Pinpoint the cell where the given text exists, returning its (x, y) midpoint coordinate. 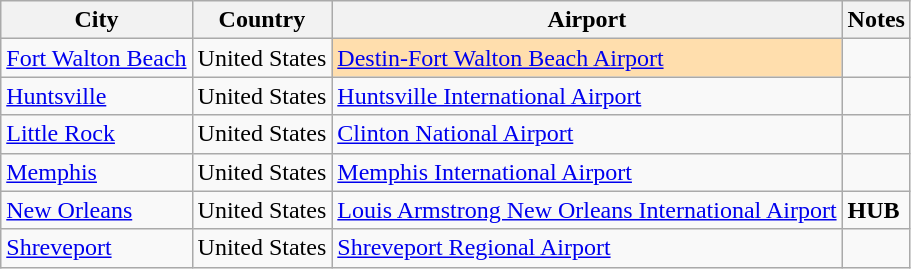
Airport (587, 20)
Huntsville International Airport (587, 96)
Shreveport Regional Airport (587, 248)
New Orleans (96, 210)
Country (262, 20)
Clinton National Airport (587, 134)
HUB (876, 210)
Shreveport (96, 248)
City (96, 20)
Notes (876, 20)
Fort Walton Beach (96, 58)
Memphis International Airport (587, 172)
Louis Armstrong New Orleans International Airport (587, 210)
Memphis (96, 172)
Huntsville (96, 96)
Little Rock (96, 134)
Destin-Fort Walton Beach Airport (587, 58)
